Pinpoint the cell where the given text exists, returning its [x, y] midpoint coordinate. 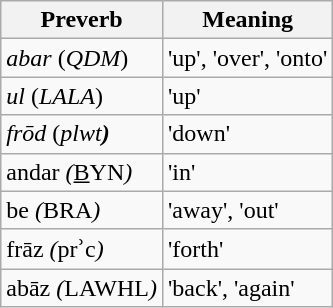
Meaning [247, 20]
'back', 'again' [247, 288]
abāz (LAWHL) [82, 288]
'up' [247, 96]
ul (LALA) [82, 96]
'forth' [247, 249]
'up', 'over', 'onto' [247, 58]
'in' [247, 172]
andar (BYN) [82, 172]
frāz (prʾc) [82, 249]
abar (QDM) [82, 58]
frōd (plwt) [82, 134]
'down' [247, 134]
'away', 'out' [247, 210]
Preverb [82, 20]
be (BRA) [82, 210]
